Locate the cell with the specified text and output its (X, Y) center coordinate. 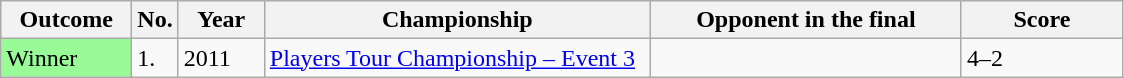
Score (1042, 20)
Year (221, 20)
2011 (221, 58)
No. (155, 20)
1. (155, 58)
Championship (457, 20)
Players Tour Championship – Event 3 (457, 58)
Winner (66, 58)
Outcome (66, 20)
Opponent in the final (806, 20)
4–2 (1042, 58)
